Determine the [x, y] coordinate at the center of the cell enclosing the given text.  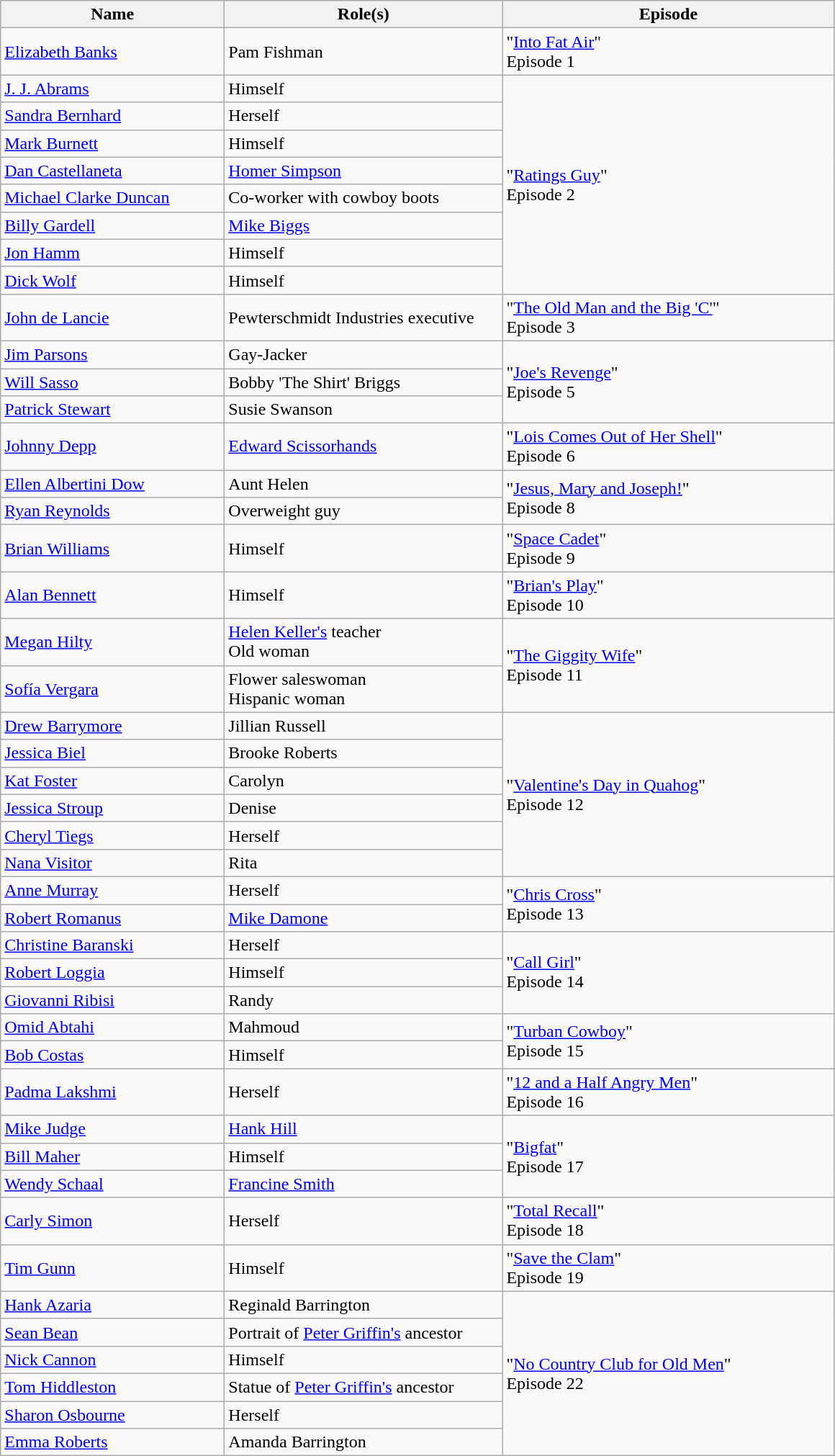
Amanda Barrington [364, 1442]
"Lois Comes Out of Her Shell"Episode 6 [668, 446]
Megan Hilty [112, 642]
"Bigfat"Episode 17 [668, 1156]
Jessica Stroup [112, 808]
Role(s) [364, 14]
Mark Burnett [112, 143]
Padma Lakshmi [112, 1092]
Susie Swanson [364, 410]
Jon Hamm [112, 253]
J. J. Abrams [112, 89]
Johnny Depp [112, 446]
Aunt Helen [364, 484]
"Jesus, Mary and Joseph!"Episode 8 [668, 498]
Carly Simon [112, 1221]
Robert Romanus [112, 918]
Mahmoud [364, 1028]
Co-worker with cowboy boots [364, 198]
Mike Biggs [364, 225]
Brian Williams [112, 549]
Dick Wolf [112, 280]
Pam Fishman [364, 52]
"The Old Man and the Big 'C'"Episode 3 [668, 317]
"12 and a Half Angry Men"Episode 16 [668, 1092]
Billy Gardell [112, 225]
Ryan Reynolds [112, 511]
"Brian's Play"Episode 10 [668, 595]
"Into Fat Air"Episode 1 [668, 52]
Patrick Stewart [112, 410]
Ellen Albertini Dow [112, 484]
Statue of Peter Griffin's ancestor [364, 1387]
"Valentine's Day in Quahog"Episode 12 [668, 794]
Tim Gunn [112, 1267]
Homer Simpson [364, 171]
Denise [364, 808]
"Call Girl"Episode 14 [668, 973]
Portrait of Peter Griffin's ancestor [364, 1332]
"Turban Cowboy"Episode 15 [668, 1041]
"No Country Club for Old Men"Episode 22 [668, 1373]
"Joe's Revenge"Episode 5 [668, 382]
Mike Judge [112, 1129]
Cheryl Tiegs [112, 835]
Edward Scissorhands [364, 446]
Flower saleswomanHispanic woman [364, 688]
Helen Keller's teacherOld woman [364, 642]
"Space Cadet"Episode 9 [668, 549]
Mike Damone [364, 918]
Nana Visitor [112, 863]
"Ratings Guy"Episode 2 [668, 184]
Gay-Jacker [364, 354]
Jillian Russell [364, 726]
Jim Parsons [112, 354]
Overweight guy [364, 511]
Francine Smith [364, 1184]
Bobby 'The Shirt' Briggs [364, 382]
Name [112, 14]
Pewterschmidt Industries executive [364, 317]
"The Giggity Wife"Episode 11 [668, 665]
Randy [364, 1000]
Bill Maher [112, 1156]
Dan Castellaneta [112, 171]
Giovanni Ribisi [112, 1000]
Jessica Biel [112, 753]
Emma Roberts [112, 1442]
Michael Clarke Duncan [112, 198]
Reginald Barrington [364, 1305]
Elizabeth Banks [112, 52]
Will Sasso [112, 382]
Hank Azaria [112, 1305]
Alan Bennett [112, 595]
"Total Recall"Episode 18 [668, 1221]
Sandra Bernhard [112, 116]
Tom Hiddleston [112, 1387]
Drew Barrymore [112, 726]
Carolyn [364, 781]
Bob Costas [112, 1055]
Sharon Osbourne [112, 1415]
"Chris Cross"Episode 13 [668, 904]
Sean Bean [112, 1332]
Wendy Schaal [112, 1184]
John de Lancie [112, 317]
Kat Foster [112, 781]
Omid Abtahi [112, 1028]
Nick Cannon [112, 1360]
Brooke Roberts [364, 753]
Robert Loggia [112, 973]
Sofía Vergara [112, 688]
"Save the Clam"Episode 19 [668, 1267]
Hank Hill [364, 1129]
Rita [364, 863]
Anne Murray [112, 890]
Episode [668, 14]
Christine Baranski [112, 945]
